Extract the (x, y) coordinate from the center of the cell holding the provided text.  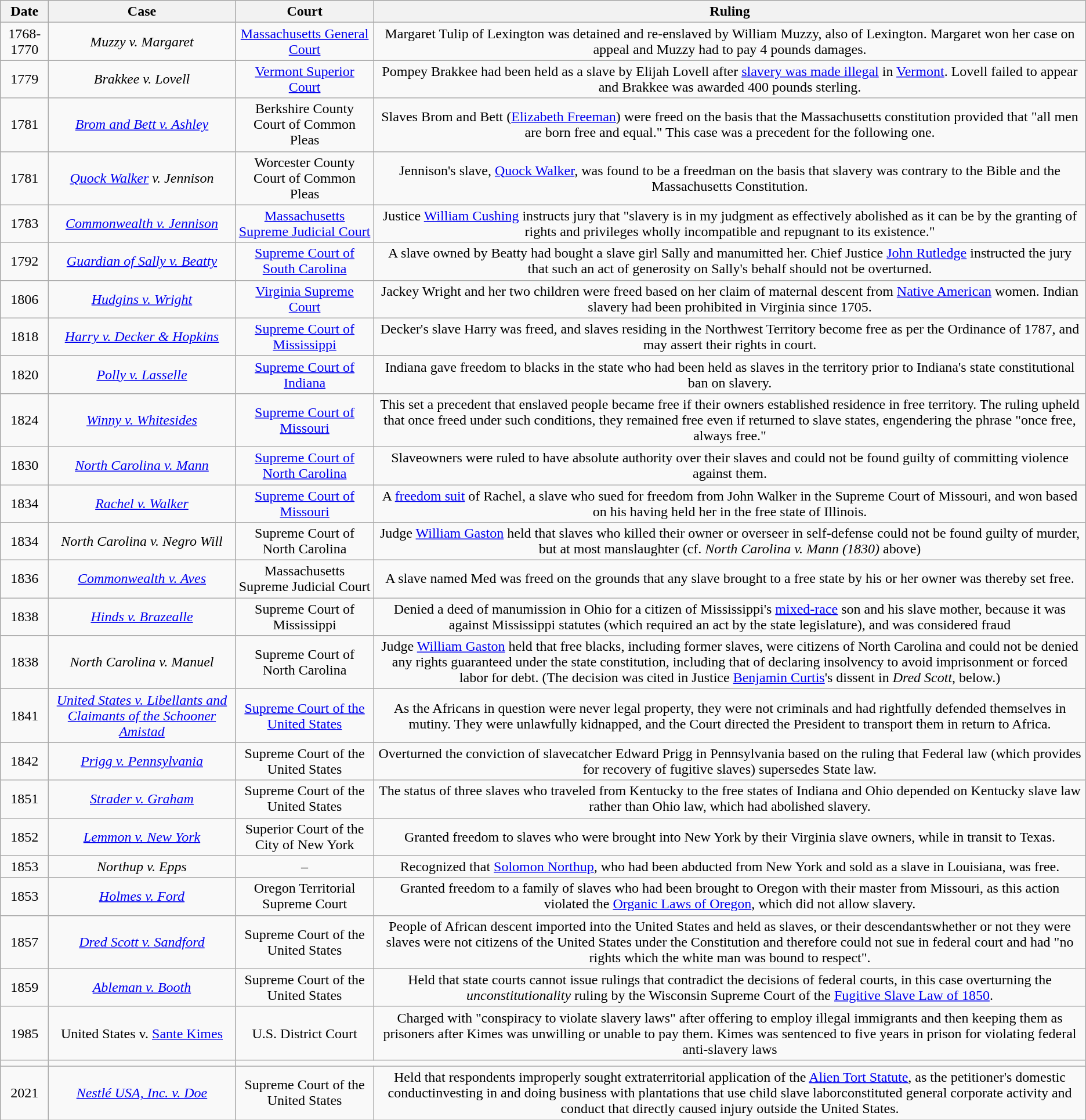
Brakkee v. Lovell (142, 79)
Hinds v. Brazealle (142, 617)
2021 (24, 1093)
Harry v. Decker & Hopkins (142, 336)
Commonwealth v. Aves (142, 579)
Massachusetts General Court (304, 42)
1985 (24, 1033)
Holmes v. Ford (142, 897)
Ableman v. Booth (142, 987)
1859 (24, 987)
Lemmon v. New York (142, 836)
United States v. Sante Kimes (142, 1033)
Vermont Superior Court (304, 79)
1779 (24, 79)
Indiana gave freedom to blacks in the state who had been held as slaves in the territory prior to Indiana's state constitutional ban on slavery. (730, 375)
Dred Scott v. Sandford (142, 942)
Quock Walker v. Jennison (142, 178)
Muzzy v. Margaret (142, 42)
1768-1770 (24, 42)
North Carolina v. Mann (142, 465)
Guardian of Sally v. Beatty (142, 261)
Prigg v. Pennsylvania (142, 761)
1857 (24, 942)
Brom and Bett v. Ashley (142, 125)
Superior Court of the City of New York (304, 836)
Worcester County Court of Common Pleas (304, 178)
Oregon Territorial Supreme Court (304, 897)
Winny v. Whitesides (142, 420)
1792 (24, 261)
1851 (24, 799)
Recognized that Solomon Northup, who had been abducted from New York and sold as a slave in Louisiana, was free. (730, 867)
Nestlé USA, Inc. v. Doe (142, 1093)
U.S. District Court (304, 1033)
Northup v. Epps (142, 867)
1820 (24, 375)
1818 (24, 336)
Hudgins v. Wright (142, 299)
1836 (24, 579)
1806 (24, 299)
Strader v. Graham (142, 799)
Polly v. Lasselle (142, 375)
Ruling (730, 12)
Jennison's slave, Quock Walker, was found to be a freedman on the basis that slavery was contrary to the Bible and the Massachusetts Constitution. (730, 178)
Supreme Court of South Carolina (304, 261)
Granted freedom to slaves who were brought into New York by their Virginia slave owners, while in transit to Texas. (730, 836)
United States v. Libellants and Claimants of the Schooner Amistad (142, 716)
A slave named Med was freed on the grounds that any slave brought to a free state by his or her owner was thereby set free. (730, 579)
1783 (24, 224)
Court (304, 12)
Case (142, 12)
1852 (24, 836)
Supreme Court of Indiana (304, 375)
1841 (24, 716)
Commonwealth v. Jennison (142, 224)
North Carolina v. Negro Will (142, 542)
1824 (24, 420)
North Carolina v. Manuel (142, 662)
– (304, 867)
Slaveowners were ruled to have absolute authority over their slaves and could not be found guilty of committing violence against them. (730, 465)
1842 (24, 761)
Rachel v. Walker (142, 503)
Berkshire County Court of Common Pleas (304, 125)
Virginia Supreme Court (304, 299)
Date (24, 12)
1830 (24, 465)
